Return (x, y) of the center of cell containing provided text 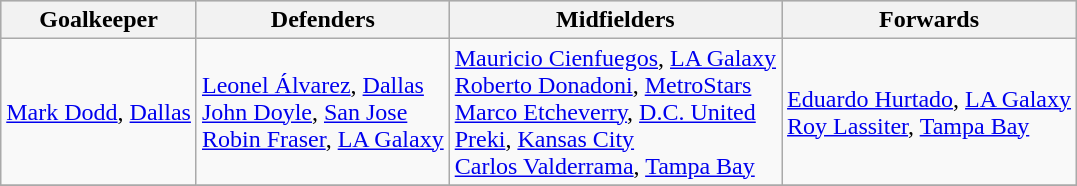
Midfielders (615, 20)
Leonel Álvarez, Dallas John Doyle, San Jose Robin Fraser, LA Galaxy (322, 112)
Mark Dodd, Dallas (99, 112)
Eduardo Hurtado, LA Galaxy Roy Lassiter, Tampa Bay (930, 112)
Goalkeeper (99, 20)
Mauricio Cienfuegos, LA Galaxy Roberto Donadoni, MetroStars Marco Etcheverry, D.C. United Preki, Kansas City Carlos Valderrama, Tampa Bay (615, 112)
Forwards (930, 20)
Defenders (322, 20)
